Extract the (x, y) coordinate from the center of the cell holding the provided text.  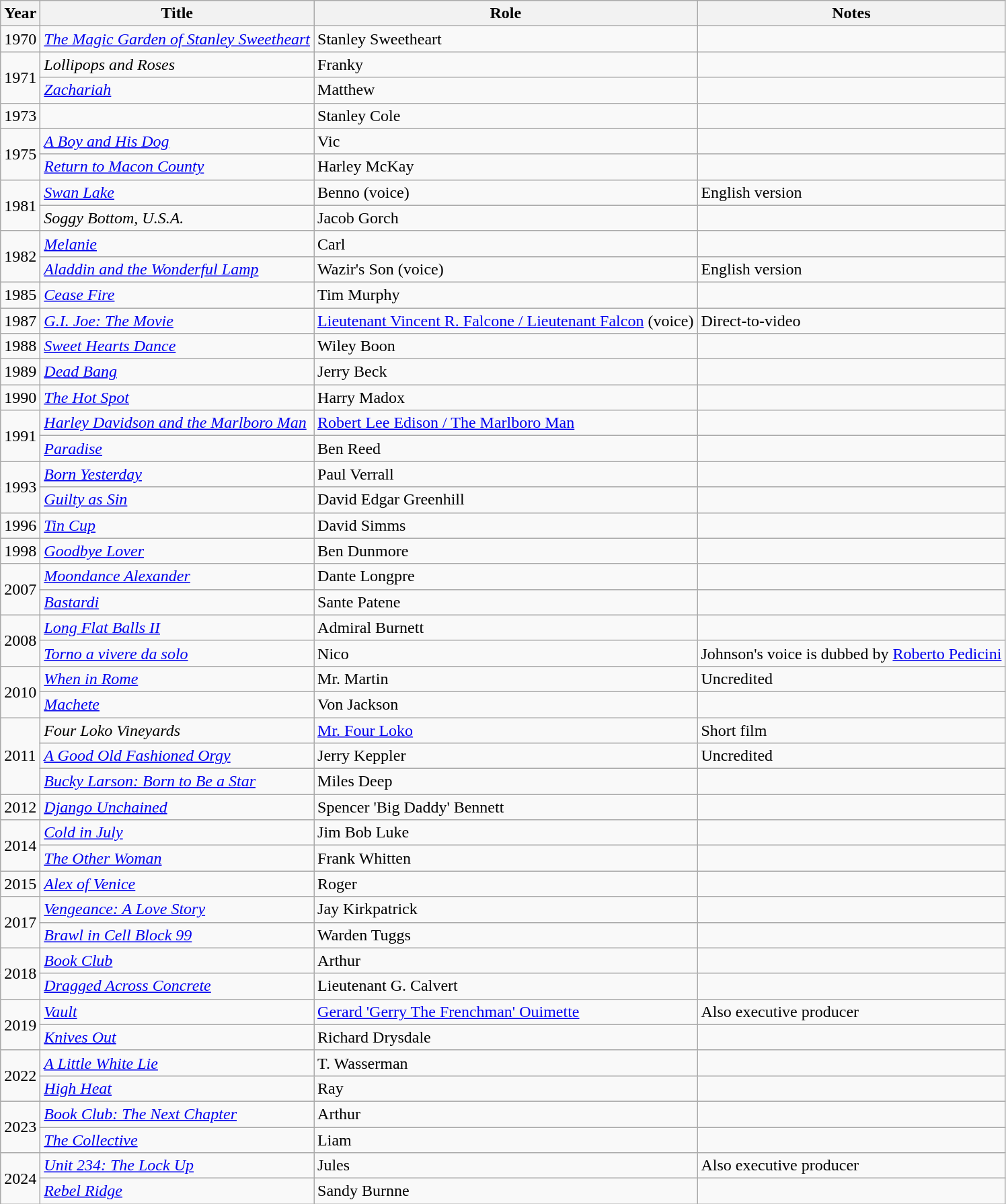
Aladdin and the Wonderful Lamp (178, 269)
Sandy Burnne (506, 1191)
1970 (20, 39)
Alex of Venice (178, 884)
Book Club: The Next Chapter (178, 1114)
2011 (20, 755)
1989 (20, 372)
2010 (20, 691)
Tim Murphy (506, 295)
Lieutenant G. Calvert (506, 986)
2007 (20, 589)
David Edgar Greenhill (506, 500)
Role (506, 13)
1987 (20, 321)
Admiral Burnett (506, 628)
1998 (20, 551)
The Hot Spot (178, 398)
A Little White Lie (178, 1063)
2023 (20, 1127)
Harley Davidson and the Marlboro Man (178, 423)
T. Wasserman (506, 1063)
Nico (506, 653)
Benno (voice) (506, 192)
1993 (20, 487)
Guilty as Sin (178, 500)
Wiley Boon (506, 346)
Harry Madox (506, 398)
A Good Old Fashioned Orgy (178, 756)
Rebel Ridge (178, 1191)
Matthew (506, 90)
The Collective (178, 1140)
Stanley Sweetheart (506, 39)
Short film (851, 730)
Jules (506, 1166)
Goodbye Lover (178, 551)
Brawl in Cell Block 99 (178, 935)
Born Yesterday (178, 474)
Liam (506, 1140)
Tin Cup (178, 525)
Swan Lake (178, 192)
Mr. Martin (506, 679)
1996 (20, 525)
Cold in July (178, 833)
Dead Bang (178, 372)
Title (178, 13)
Year (20, 13)
Von Jackson (506, 704)
2019 (20, 1024)
Melanie (178, 243)
Vault (178, 1012)
Miles Deep (506, 782)
Ben Dunmore (506, 551)
Gerard 'Gerry The Frenchman' Ouimette (506, 1012)
Ben Reed (506, 449)
Django Unchained (178, 807)
Spencer 'Big Daddy' Bennett (506, 807)
Frank Whitten (506, 858)
Jay Kirkpatrick (506, 909)
Jerry Keppler (506, 756)
Jacob Gorch (506, 218)
Robert Lee Edison / The Marlboro Man (506, 423)
Harley McKay (506, 167)
Torno a vivere da solo (178, 653)
2018 (20, 973)
Soggy Bottom, U.S.A. (178, 218)
Warden Tuggs (506, 935)
A Boy and His Dog (178, 141)
Ray (506, 1088)
Richard Drysdale (506, 1037)
1990 (20, 398)
1975 (20, 154)
1981 (20, 205)
G.I. Joe: The Movie (178, 321)
1982 (20, 256)
Dragged Across Concrete (178, 986)
Vengeance: A Love Story (178, 909)
Lieutenant Vincent R. Falcone / Lieutenant Falcon (voice) (506, 321)
Franky (506, 65)
1971 (20, 77)
1991 (20, 436)
Moondance Alexander (178, 576)
Mr. Four Loko (506, 730)
Return to Macon County (178, 167)
Roger (506, 884)
2022 (20, 1076)
Vic (506, 141)
Wazir's Son (voice) (506, 269)
The Other Woman (178, 858)
Paul Verrall (506, 474)
David Simms (506, 525)
Notes (851, 13)
1988 (20, 346)
Bastardi (178, 602)
High Heat (178, 1088)
Machete (178, 704)
Zachariah (178, 90)
Unit 234: The Lock Up (178, 1166)
Johnson's voice is dubbed by Roberto Pedicini (851, 653)
Long Flat Balls II (178, 628)
Bucky Larson: Born to Be a Star (178, 782)
Sante Patene (506, 602)
When in Rome (178, 679)
Sweet Hearts Dance (178, 346)
Book Club (178, 961)
2024 (20, 1178)
2012 (20, 807)
Dante Longpre (506, 576)
Jim Bob Luke (506, 833)
Paradise (178, 449)
2017 (20, 922)
Lollipops and Roses (178, 65)
2008 (20, 640)
1973 (20, 116)
Direct-to-video (851, 321)
Carl (506, 243)
The Magic Garden of Stanley Sweetheart (178, 39)
Stanley Cole (506, 116)
2014 (20, 845)
2015 (20, 884)
Knives Out (178, 1037)
Cease Fire (178, 295)
Jerry Beck (506, 372)
Four Loko Vineyards (178, 730)
1985 (20, 295)
